Return [x, y] of the center of cell containing provided text 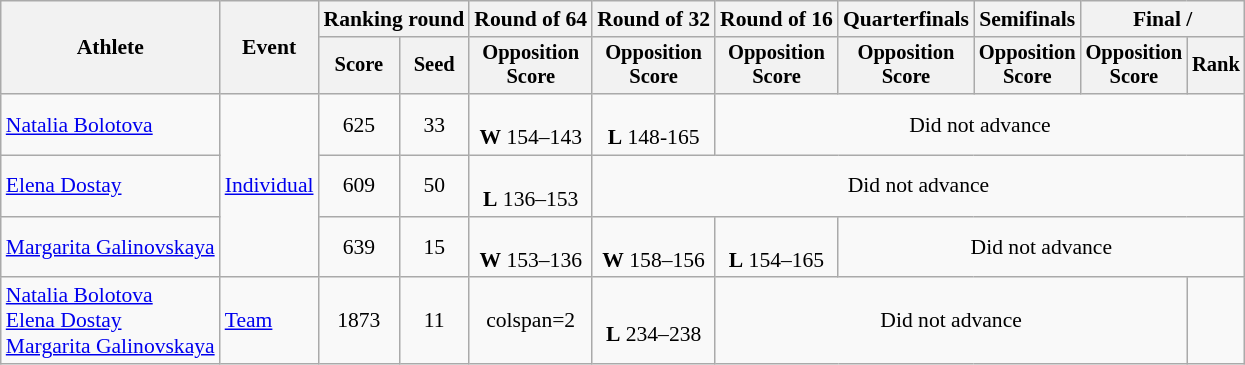
Team [270, 322]
L 154–165 [776, 248]
L 136–153 [530, 186]
Semifinals [1028, 19]
Athlete [110, 48]
Quarterfinals [906, 19]
L 234–238 [654, 322]
Seed [434, 66]
W 154–143 [530, 124]
639 [360, 248]
50 [434, 186]
Natalia Bolotova [110, 124]
Rank [1216, 66]
Round of 64 [530, 19]
L 148-165 [654, 124]
Individual [270, 186]
15 [434, 248]
Ranking round [394, 19]
Elena Dostay [110, 186]
W 158–156 [654, 248]
1873 [360, 322]
Event [270, 48]
Natalia BolotovaElena DostayMargarita Galinovskaya [110, 322]
625 [360, 124]
Score [360, 66]
Round of 32 [654, 19]
Final / [1163, 19]
Margarita Galinovskaya [110, 248]
609 [360, 186]
Round of 16 [776, 19]
11 [434, 322]
W 153–136 [530, 248]
33 [434, 124]
colspan=2 [530, 322]
